Extract the [X, Y] coordinate from the center of the cell holding the provided text.  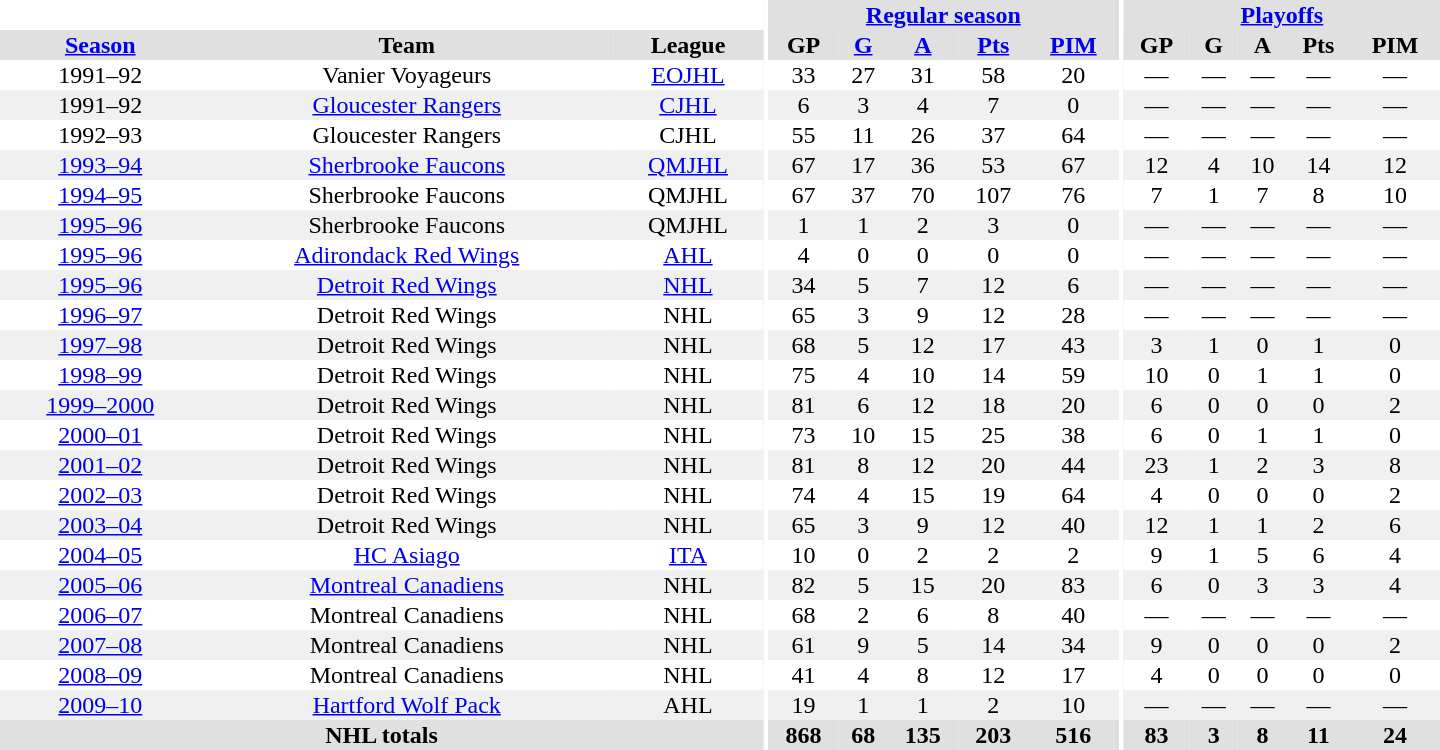
135 [923, 735]
Regular season [943, 15]
2003–04 [100, 525]
Season [100, 45]
2006–07 [100, 615]
1992–93 [100, 135]
Adirondack Red Wings [407, 255]
1993–94 [100, 165]
NHL totals [382, 735]
36 [923, 165]
44 [1074, 465]
26 [923, 135]
2005–06 [100, 585]
Vanier Voyageurs [407, 75]
2002–03 [100, 495]
24 [1395, 735]
2004–05 [100, 555]
43 [1074, 345]
70 [923, 195]
73 [803, 435]
55 [803, 135]
38 [1074, 435]
82 [803, 585]
2001–02 [100, 465]
EOJHL [688, 75]
76 [1074, 195]
2009–10 [100, 705]
2007–08 [100, 645]
61 [803, 645]
Hartford Wolf Pack [407, 705]
58 [993, 75]
31 [923, 75]
1998–99 [100, 375]
516 [1074, 735]
74 [803, 495]
25 [993, 435]
107 [993, 195]
23 [1157, 465]
1996–97 [100, 315]
53 [993, 165]
33 [803, 75]
868 [803, 735]
59 [1074, 375]
Playoffs [1282, 15]
HC Asiago [407, 555]
1999–2000 [100, 405]
28 [1074, 315]
27 [864, 75]
41 [803, 675]
League [688, 45]
1997–98 [100, 345]
ITA [688, 555]
2000–01 [100, 435]
1994–95 [100, 195]
75 [803, 375]
2008–09 [100, 675]
Team [407, 45]
18 [993, 405]
203 [993, 735]
